Output the (x, y) coordinate of the center of the cell containing the given text.  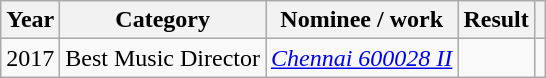
Chennai 600028 II (362, 58)
Best Music Director (163, 58)
Nominee / work (362, 20)
Result (496, 20)
Year (30, 20)
Category (163, 20)
2017 (30, 58)
